Provide the [x, y] coordinate of the cell's center where the given text is located.  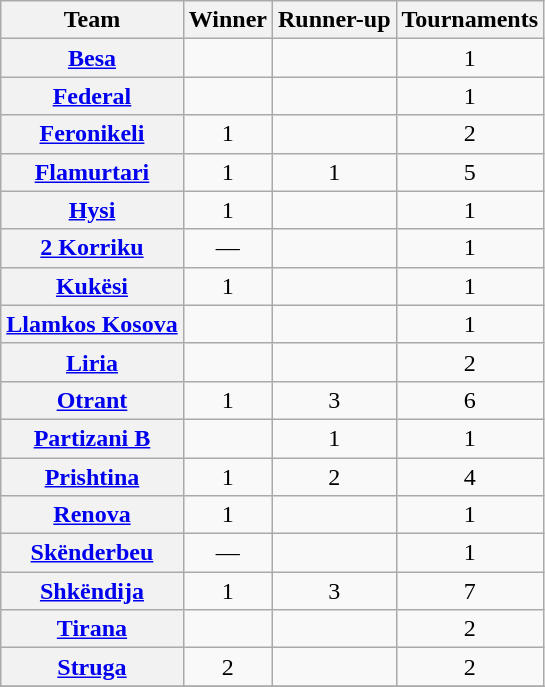
2 Korriku [92, 248]
Struga [92, 667]
Federal [92, 96]
Renova [92, 515]
Llamkos Kosova [92, 324]
Tirana [92, 629]
6 [470, 400]
Partizani B [92, 438]
Feronikeli [92, 134]
Otrant [92, 400]
Hysi [92, 210]
Besa [92, 58]
Runner-up [334, 20]
5 [470, 172]
Team [92, 20]
Flamurtari [92, 172]
Skënderbeu [92, 553]
4 [470, 477]
Prishtina [92, 477]
Liria [92, 362]
Tournaments [470, 20]
7 [470, 591]
Shkëndija [92, 591]
Winner [228, 20]
Kukësi [92, 286]
